Scan for the cell matching the given text and deliver its (x, y) coordinate at center. 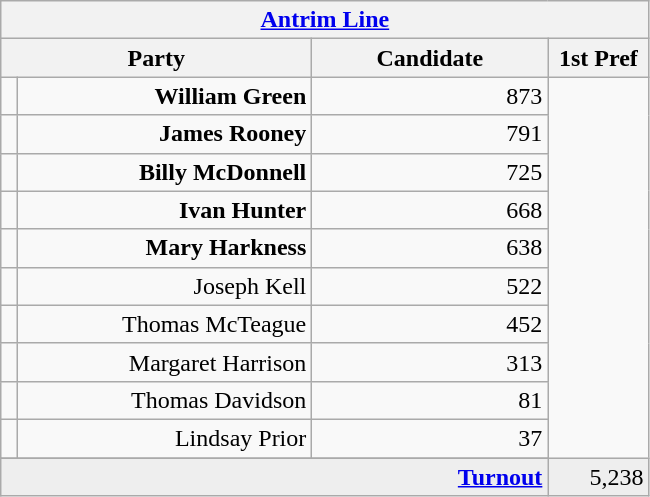
Thomas McTeague (164, 324)
452 (430, 324)
1st Pref (598, 58)
81 (430, 400)
Billy McDonnell (164, 172)
Party (156, 58)
37 (430, 438)
Ivan Hunter (164, 210)
725 (430, 172)
James Rooney (164, 134)
Antrim Line (325, 20)
Margaret Harrison (164, 362)
668 (430, 210)
Candidate (430, 58)
313 (430, 362)
Turnout (274, 477)
Lindsay Prior (164, 438)
Mary Harkness (164, 248)
522 (430, 286)
638 (430, 248)
873 (430, 96)
5,238 (598, 477)
791 (430, 134)
William Green (164, 96)
Joseph Kell (164, 286)
Thomas Davidson (164, 400)
